Capture the cell that displays the provided text and extract its (X, Y) central coordinate. 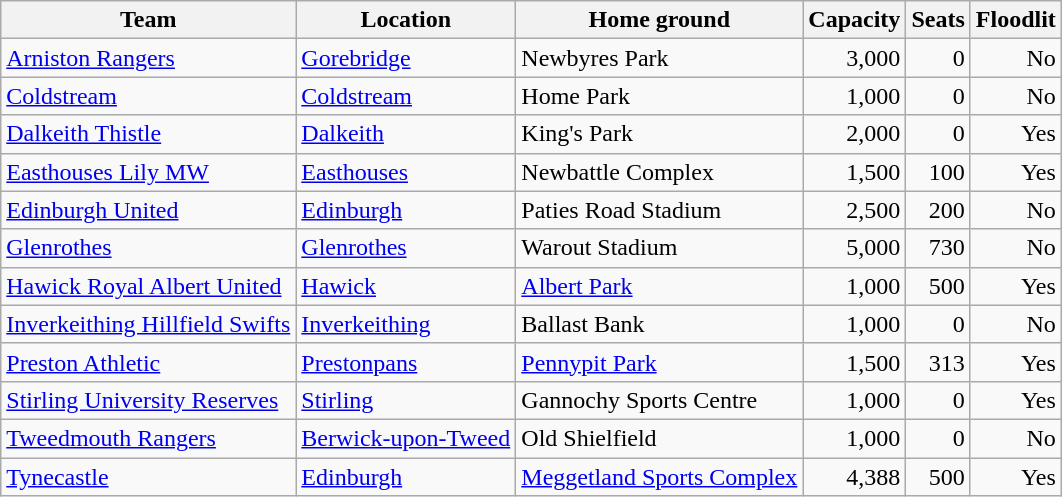
Dalkeith (406, 134)
2,000 (854, 134)
4,388 (854, 477)
5,000 (854, 248)
Hawick Royal Albert United (148, 286)
Home Park (660, 96)
Home ground (660, 20)
Team (148, 20)
Dalkeith Thistle (148, 134)
313 (938, 362)
Paties Road Stadium (660, 210)
Easthouses Lily MW (148, 172)
Floodlit (1016, 20)
Tweedmouth Rangers (148, 438)
Old Shielfield (660, 438)
Easthouses (406, 172)
Location (406, 20)
730 (938, 248)
Berwick-upon-Tweed (406, 438)
Arniston Rangers (148, 58)
Capacity (854, 20)
Inverkeithing (406, 324)
Newbattle Complex (660, 172)
Albert Park (660, 286)
Hawick (406, 286)
Tynecastle (148, 477)
Stirling (406, 400)
Inverkeithing Hillfield Swifts (148, 324)
3,000 (854, 58)
100 (938, 172)
Pennypit Park (660, 362)
200 (938, 210)
Seats (938, 20)
Preston Athletic (148, 362)
Ballast Bank (660, 324)
King's Park (660, 134)
2,500 (854, 210)
Meggetland Sports Complex (660, 477)
Stirling University Reserves (148, 400)
Newbyres Park (660, 58)
Edinburgh United (148, 210)
Prestonpans (406, 362)
Gannochy Sports Centre (660, 400)
Warout Stadium (660, 248)
Gorebridge (406, 58)
